Detect which cell encompasses the target text, then output its (X, Y) center coordinate. 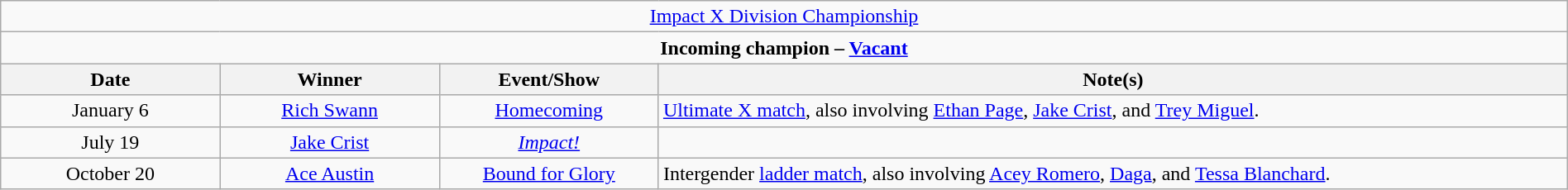
Winner (329, 79)
Bound for Glory (549, 173)
January 6 (111, 111)
Homecoming (549, 111)
October 20 (111, 173)
Impact! (549, 142)
Ace Austin (329, 173)
Jake Crist (329, 142)
Rich Swann (329, 111)
Intergender ladder match, also involving Acey Romero, Daga, and Tessa Blanchard. (1113, 173)
Note(s) (1113, 79)
Impact X Division Championship (784, 17)
Incoming champion – Vacant (784, 48)
July 19 (111, 142)
Date (111, 79)
Ultimate X match, also involving Ethan Page, Jake Crist, and Trey Miguel. (1113, 111)
Event/Show (549, 79)
